Return (x, y) of the center of cell containing provided text 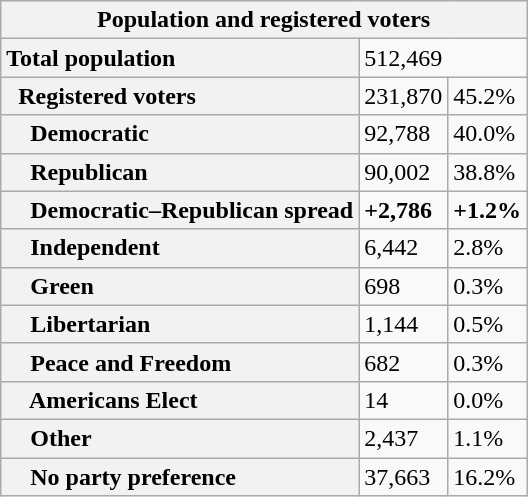
6,442 (404, 248)
+1.2% (488, 210)
38.8% (488, 172)
40.0% (488, 134)
16.2% (488, 477)
14 (404, 400)
Other (180, 438)
Peace and Freedom (180, 362)
92,788 (404, 134)
1,144 (404, 324)
231,870 (404, 96)
Total population (180, 58)
682 (404, 362)
+2,786 (404, 210)
No party preference (180, 477)
37,663 (404, 477)
Americans Elect (180, 400)
Independent (180, 248)
1.1% (488, 438)
Green (180, 286)
90,002 (404, 172)
Democratic (180, 134)
2.8% (488, 248)
Libertarian (180, 324)
45.2% (488, 96)
698 (404, 286)
0.0% (488, 400)
512,469 (443, 58)
Republican (180, 172)
0.5% (488, 324)
Population and registered voters (264, 20)
Registered voters (180, 96)
Democratic–Republican spread (180, 210)
2,437 (404, 438)
